Pinpoint the cell where the given text exists, returning its (X, Y) midpoint coordinate. 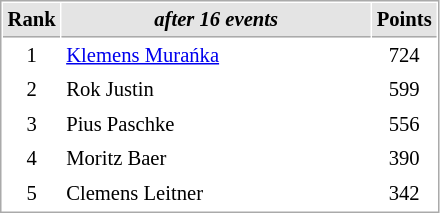
3 (32, 124)
342 (404, 194)
599 (404, 90)
556 (404, 124)
Rank (32, 20)
Rok Justin (216, 90)
Points (404, 20)
Klemens Murańka (216, 56)
5 (32, 194)
Clemens Leitner (216, 194)
390 (404, 158)
Moritz Baer (216, 158)
2 (32, 90)
Pius Paschke (216, 124)
after 16 events (216, 20)
1 (32, 56)
724 (404, 56)
4 (32, 158)
